Capture the cell that displays the provided text and extract its (x, y) central coordinate. 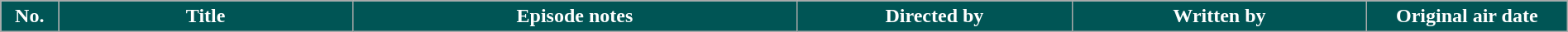
Title (206, 16)
Directed by (935, 16)
Episode notes (576, 16)
No. (30, 16)
Original air date (1467, 16)
Written by (1220, 16)
